From the cell containing the given text, extract its center point as [X, Y] coordinate. 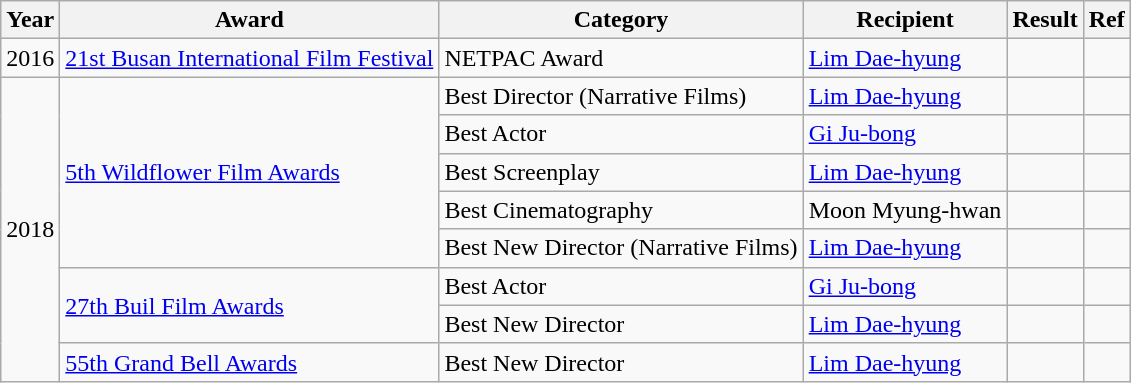
Category [621, 20]
Result [1045, 20]
Award [250, 20]
Year [30, 20]
2016 [30, 58]
27th Buil Film Awards [250, 305]
Moon Myung-hwan [905, 210]
Best Director (Narrative Films) [621, 96]
Best New Director (Narrative Films) [621, 248]
55th Grand Bell Awards [250, 362]
2018 [30, 229]
Ref [1106, 20]
Best Screenplay [621, 172]
21st Busan International Film Festival [250, 58]
Recipient [905, 20]
5th Wildflower Film Awards [250, 172]
Best Cinematography [621, 210]
NETPAC Award [621, 58]
